Capture the cell that displays the provided text and extract its (x, y) central coordinate. 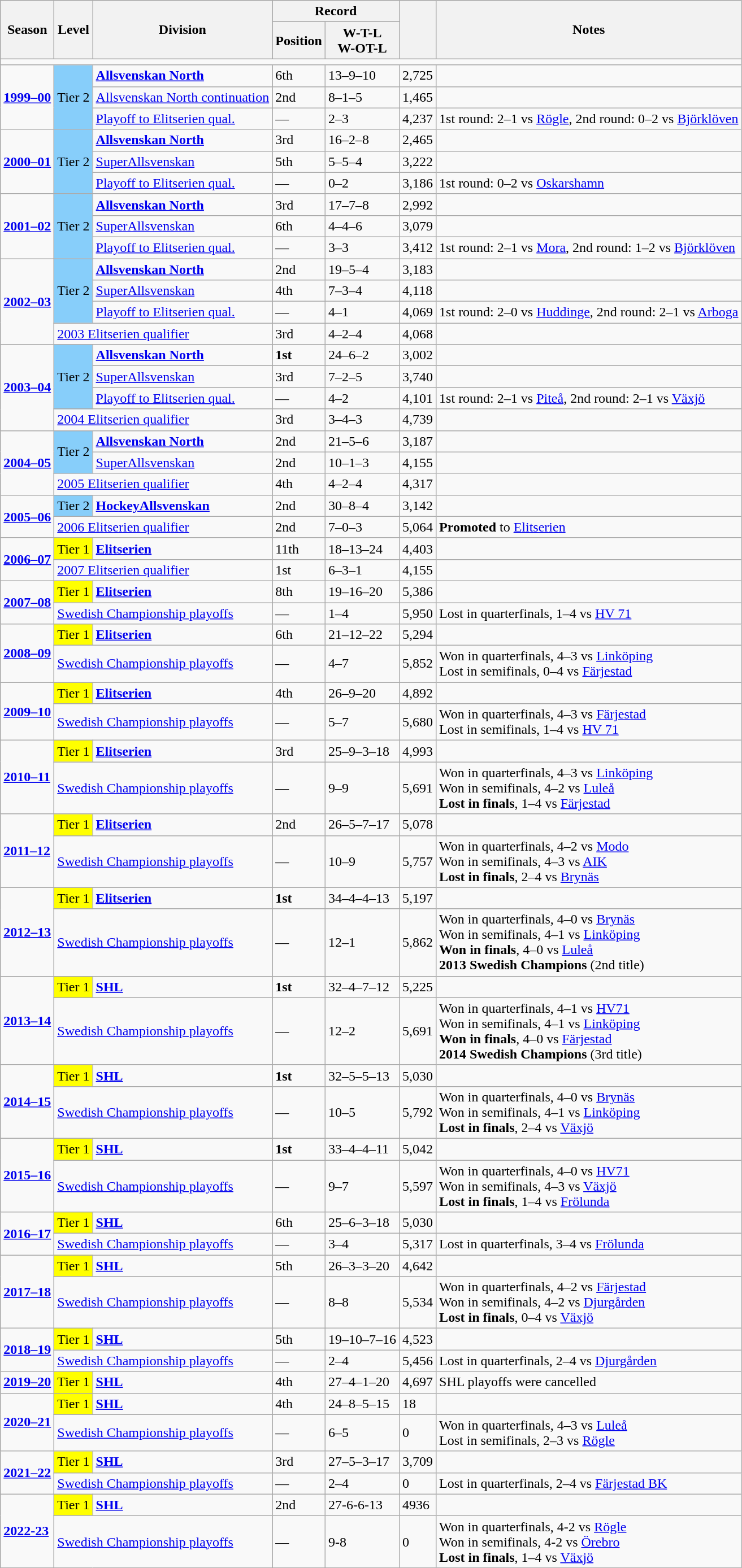
10–1–3 (362, 463)
2,465 (418, 140)
4,642 (418, 1266)
7–2–5 (362, 377)
Notes (589, 29)
5,225 (418, 987)
18 (418, 1404)
17–7–8 (362, 204)
4,403 (418, 548)
2005–06 (27, 516)
2,992 (418, 204)
5,064 (418, 527)
4,739 (418, 420)
2014–15 (27, 1101)
4936 (418, 1505)
Record (336, 11)
Won in quarterfinals, 4–2 vs FärjestadWon in semifinals, 4–2 vs Djurgården Lost in finals, 0–4 vs Växjö (589, 1303)
10–5 (362, 1112)
2010–11 (27, 777)
9–9 (362, 788)
3,412 (418, 247)
Lost in quarterfinals, 2–4 vs Djurgården (589, 1361)
Lost in quarterfinals, 3–4 vs Frölunda (589, 1244)
4,069 (418, 312)
25–6–3–18 (362, 1223)
5,042 (418, 1149)
2018–19 (27, 1350)
8–8 (362, 1303)
3,183 (418, 269)
2000–01 (27, 162)
5–7 (362, 722)
6–3–1 (362, 570)
4,068 (418, 334)
3,079 (418, 226)
25–9–3–18 (362, 751)
10–9 (362, 861)
4,697 (418, 1382)
2001–02 (27, 226)
5,386 (418, 591)
1999–00 (27, 97)
26–9–20 (362, 693)
3–4–3 (362, 420)
4–2 (362, 398)
Won in quarterfinals, 4–0 vs HV71Won in semifinals, 4–3 vs Växjö Lost in finals, 1–4 vs Frölunda (589, 1186)
2013–14 (27, 1020)
Lost in quarterfinals, 1–4 vs HV 71 (589, 613)
11th (299, 548)
3,709 (418, 1462)
2007 Elitserien qualifier (163, 570)
4,237 (418, 119)
3,142 (418, 506)
7–3–4 (362, 291)
5,792 (418, 1112)
2009–10 (27, 712)
Position (299, 41)
4,118 (418, 291)
12–2 (362, 1031)
2007–08 (27, 602)
21–5–6 (362, 441)
Won in quarterfinals, 4–0 vs BrynäsWon in semifinals, 4–1 vs Linköping Lost in finals, 2–4 vs Växjö (589, 1112)
Promoted to Elitserien (589, 527)
5,950 (418, 613)
Won in quarterfinals, 4–3 vs FärjestadLost in semifinals, 1–4 vs HV 71 (589, 722)
HockeyAllsvenskan (183, 506)
30–8–4 (362, 506)
4–4–6 (362, 226)
1st round: 2–1 vs Piteå, 2nd round: 2–1 vs Växjö (589, 398)
4,317 (418, 484)
5,317 (418, 1244)
18–13–24 (362, 548)
5,862 (418, 942)
1st round: 2–1 vs Rögle, 2nd round: 0–2 vs Björklöven (589, 119)
4–1 (362, 312)
26–3–3–20 (362, 1266)
2020–21 (27, 1422)
SHL playoffs were cancelled (589, 1382)
2–3 (362, 119)
5,294 (418, 635)
2003–04 (27, 387)
5–5–4 (362, 162)
4,892 (418, 693)
Won in quarterfinals, 4–1 vs HV71Won in semifinals, 4–1 vs LinköpingWon in finals, 4–0 vs Färjestad 2014 Swedish Champions (3rd title) (589, 1031)
3,740 (418, 377)
2008–09 (27, 653)
1,465 (418, 97)
4,523 (418, 1339)
3–3 (362, 247)
32–4–7–12 (362, 987)
33–4–4–11 (362, 1149)
8–1–5 (362, 97)
2005 Elitserien qualifier (163, 484)
Won in quarterfinals, 4–3 vs LinköpingLost in semifinals, 0–4 vs Färjestad (589, 664)
27-6-6-13 (362, 1505)
1st round: 0–2 vs Oskarshamn (589, 183)
5,078 (418, 825)
26–5–7–17 (362, 825)
3,222 (418, 162)
3–4 (362, 1244)
21–12–22 (362, 635)
16–2–8 (362, 140)
19–5–4 (362, 269)
32–5–5–13 (362, 1075)
5,456 (418, 1361)
2021–22 (27, 1473)
2003 Elitserien qualifier (163, 334)
12–1 (362, 942)
2017–18 (27, 1292)
2022-23 (27, 1531)
2004–05 (27, 463)
1st round: 2–0 vs Huddinge, 2nd round: 2–1 vs Arboga (589, 312)
5,757 (418, 861)
2015–16 (27, 1175)
Allsvenskan North continuation (183, 97)
2012–13 (27, 932)
8th (299, 591)
2004 Elitserien qualifier (163, 420)
5,197 (418, 898)
27–5–3–17 (362, 1462)
Won in quarterfinals, 4–0 vs BrynäsWon in semifinals, 4–1 vs LinköpingWon in finals, 4–0 vs Luleå 2013 Swedish Champions (2nd title) (589, 942)
2006 Elitserien qualifier (163, 527)
4–7 (362, 664)
0–2 (362, 183)
2006–07 (27, 559)
5,852 (418, 664)
Season (27, 29)
2019–20 (27, 1382)
1–4 (362, 613)
6–5 (362, 1432)
5,597 (418, 1186)
Lost in quarterfinals, 2–4 vs Färjestad BK (589, 1483)
5,534 (418, 1303)
19–10–7–16 (362, 1339)
2016–17 (27, 1234)
3,186 (418, 183)
2,725 (418, 76)
24–6–2 (362, 355)
W-T-LW-OT-L (362, 41)
1st round: 2–1 vs Mora, 2nd round: 1–2 vs Björklöven (589, 247)
2002–03 (27, 302)
5,680 (418, 722)
Won in quarterfinals, 4–3 vs LinköpingWon in semifinals, 4–2 vs Luleå Lost in finals, 1–4 vs Färjestad (589, 788)
9–7 (362, 1186)
3,187 (418, 441)
Won in quarterfinals, 4–3 vs LuleåLost in semifinals, 2–3 vs Rögle (589, 1432)
34–4–4–13 (362, 898)
2011–12 (27, 851)
3,002 (418, 355)
4,993 (418, 751)
Level (73, 29)
24–8–5–15 (362, 1404)
Division (183, 29)
7–0–3 (362, 527)
19–16–20 (362, 591)
13–9–10 (362, 76)
4,101 (418, 398)
27–4–1–20 (362, 1382)
Won in quarterfinals, 4-2 vs RögleWon in semifinals, 4-2 vs Örebro Lost in finals, 1–4 vs Växjö (589, 1541)
Won in quarterfinals, 4–2 vs ModoWon in semifinals, 4–3 vs AIK Lost in finals, 2–4 vs Brynäs (589, 861)
9-8 (362, 1541)
